Capture the cell that displays the provided text and extract its [x, y] central coordinate. 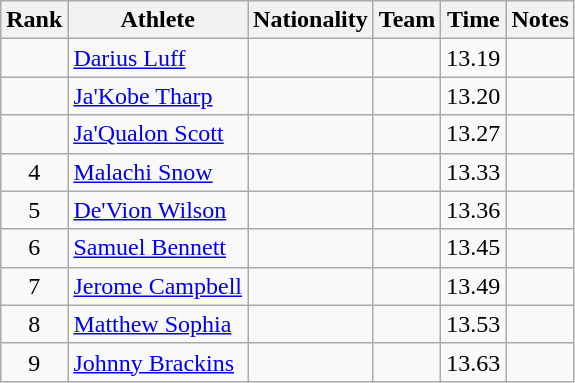
7 [34, 286]
Matthew Sophia [158, 324]
9 [34, 362]
13.33 [474, 172]
Rank [34, 20]
Time [474, 20]
Malachi Snow [158, 172]
Johnny Brackins [158, 362]
Ja'Kobe Tharp [158, 96]
Jerome Campbell [158, 286]
Athlete [158, 20]
Samuel Bennett [158, 248]
8 [34, 324]
13.20 [474, 96]
5 [34, 210]
13.53 [474, 324]
Ja'Qualon Scott [158, 134]
13.63 [474, 362]
Team [407, 20]
13.27 [474, 134]
6 [34, 248]
Nationality [311, 20]
13.45 [474, 248]
13.19 [474, 58]
4 [34, 172]
Darius Luff [158, 58]
13.49 [474, 286]
13.36 [474, 210]
De'Vion Wilson [158, 210]
Notes [540, 20]
